Detect which cell encompasses the target text, then output its (X, Y) center coordinate. 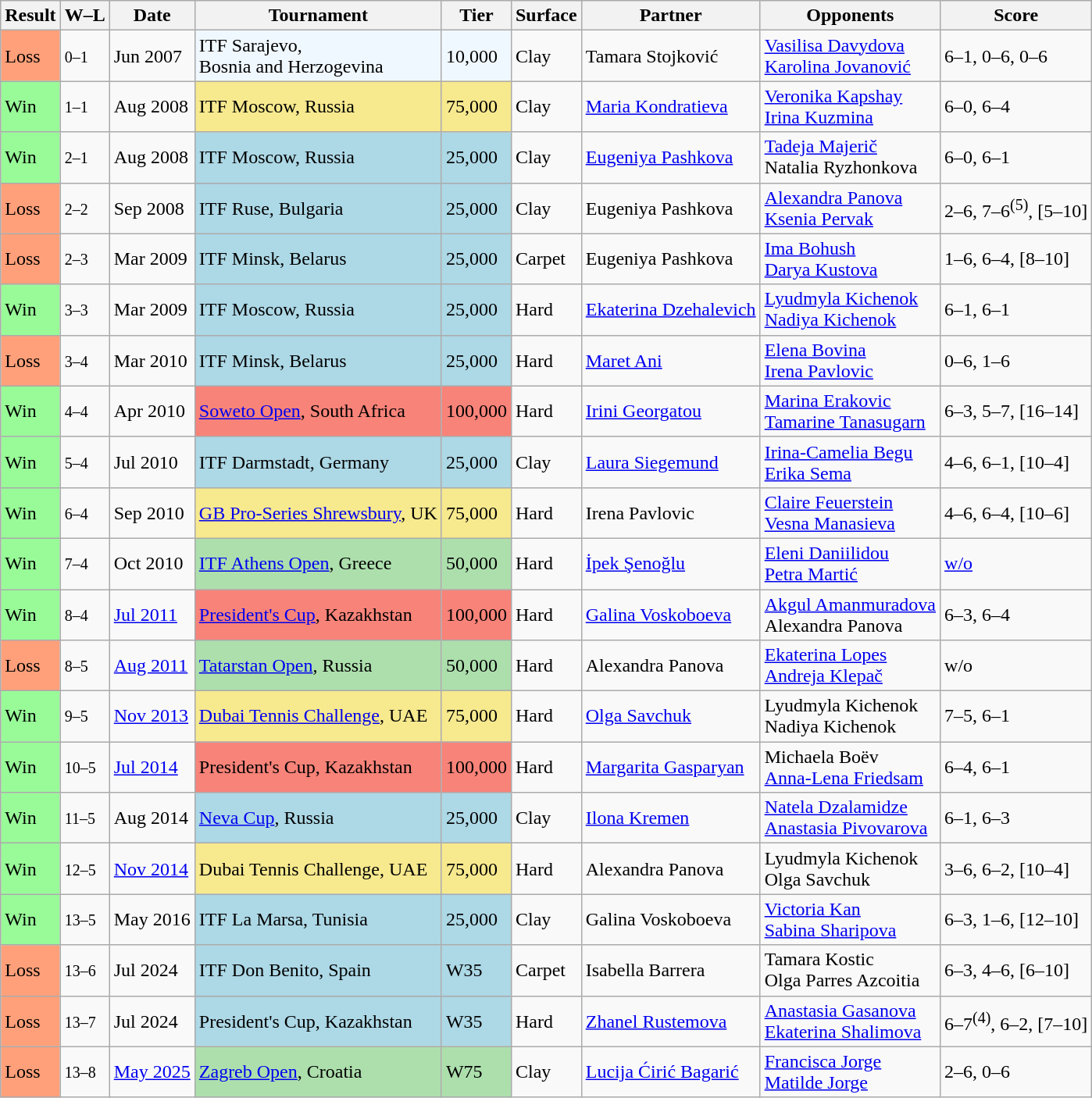
7–4 (84, 564)
3–4 (84, 361)
Ekaterina Dzehalevich (670, 309)
4–6, 6–1, [10–4] (1016, 462)
Natela Dzalamidze Anastasia Pivovarova (850, 818)
Jun 2007 (152, 56)
Soweto Open, South Africa (318, 411)
Surface (546, 16)
5–4 (84, 462)
Lyudmyla Kichenok Olga Savchuk (850, 868)
Partner (670, 16)
6–4 (84, 512)
Tournament (318, 16)
1–1 (84, 106)
Tier (476, 16)
6–0, 6–1 (1016, 158)
Maria Kondratieva (670, 106)
10,000 (476, 56)
Ilona Kremen (670, 818)
3–6, 6–2, [10–4] (1016, 868)
Vasilisa Davydova Karolina Jovanović (850, 56)
2–6, 7–6(5), [5–10] (1016, 208)
13–6 (84, 970)
Apr 2010 (152, 411)
2–6, 0–6 (1016, 1071)
13–5 (84, 920)
Anastasia Gasanova Ekaterina Shalimova (850, 1021)
6–3, 1–6, [12–10] (1016, 920)
Eleni Daniilidou Petra Martić (850, 564)
0–1 (84, 56)
3–3 (84, 309)
Jul 2011 (152, 614)
Sep 2008 (152, 208)
Francisca Jorge Matilde Jorge (850, 1071)
2–2 (84, 208)
6–1, 6–3 (1016, 818)
6–7(4), 6–2, [7–10] (1016, 1021)
Irina-Camelia Begu Erika Sema (850, 462)
Isabella Barrera (670, 970)
ITF La Marsa, Tunisia (318, 920)
6–3, 5–7, [16–14] (1016, 411)
7–5, 6–1 (1016, 717)
Zhanel Rustemova (670, 1021)
Jul 2014 (152, 767)
6–1, 0–6, 0–6 (1016, 56)
Aug 2011 (152, 665)
W–L (84, 16)
GB Pro-Series Shrewsbury, UK (318, 512)
ITF Don Benito, Spain (318, 970)
12–5 (84, 868)
Marina Erakovic Tamarine Tanasugarn (850, 411)
1–6, 6–4, [8–10] (1016, 259)
Akgul Amanmuradova Alexandra Panova (850, 614)
9–5 (84, 717)
ITF Athens Open, Greece (318, 564)
4–6, 6–4, [10–6] (1016, 512)
Ekaterina Lopes Andreja Klepač (850, 665)
Tamara Kostic Olga Parres Azcoitia (850, 970)
6–1, 6–1 (1016, 309)
Score (1016, 16)
ITF Ruse, Bulgaria (318, 208)
Jul 2010 (152, 462)
8–5 (84, 665)
Claire Feuerstein Vesna Manasieva (850, 512)
Elena Bovina Irena Pavlovic (850, 361)
Michaela Boëv Anna-Lena Friedsam (850, 767)
13–8 (84, 1071)
0–6, 1–6 (1016, 361)
W75 (476, 1071)
6–0, 6–4 (1016, 106)
May 2016 (152, 920)
Date (152, 16)
Margarita Gasparyan (670, 767)
6–4, 6–1 (1016, 767)
Nov 2014 (152, 868)
Tatarstan Open, Russia (318, 665)
Aug 2014 (152, 818)
İpek Şenoğlu (670, 564)
Opponents (850, 16)
Sep 2010 (152, 512)
2–1 (84, 158)
ITF Darmstadt, Germany (318, 462)
Tadeja Majerič Natalia Ryzhonkova (850, 158)
Maret Ani (670, 361)
Tamara Stojković (670, 56)
Ima Bohush Darya Kustova (850, 259)
6–3, 4–6, [6–10] (1016, 970)
Zagreb Open, Croatia (318, 1071)
Veronika Kapshay Irina Kuzmina (850, 106)
Oct 2010 (152, 564)
10–5 (84, 767)
Neva Cup, Russia (318, 818)
4–4 (84, 411)
13–7 (84, 1021)
11–5 (84, 818)
Victoria Kan Sabina Sharipova (850, 920)
Irini Georgatou (670, 411)
8–4 (84, 614)
Lucija Ćirić Bagarić (670, 1071)
Irena Pavlovic (670, 512)
6–3, 6–4 (1016, 614)
Olga Savchuk (670, 717)
2–3 (84, 259)
Nov 2013 (152, 717)
ITF Sarajevo, Bosnia and Herzogevina (318, 56)
Alexandra Panova Ksenia Pervak (850, 208)
May 2025 (152, 1071)
Laura Siegemund (670, 462)
Result (30, 16)
Mar 2010 (152, 361)
